For the text-containing cell, return its midpoint in [x, y] coordinate format. 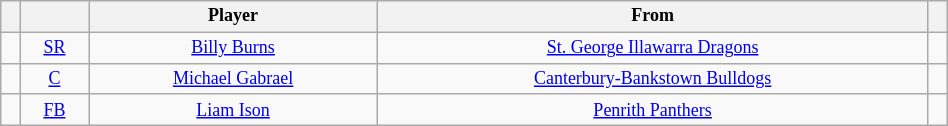
FB [54, 110]
Billy Burns [234, 48]
St. George Illawarra Dragons [652, 48]
Liam Ison [234, 110]
C [54, 78]
Michael Gabrael [234, 78]
Player [234, 16]
SR [54, 48]
Canterbury-Bankstown Bulldogs [652, 78]
From [652, 16]
Penrith Panthers [652, 110]
